Detect which cell encompasses the target text, then output its (x, y) center coordinate. 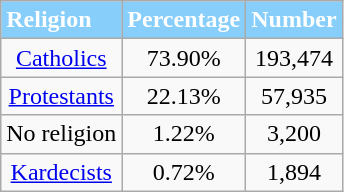
Religion (62, 20)
No religion (62, 134)
193,474 (294, 58)
Kardecists (62, 172)
3,200 (294, 134)
Number (294, 20)
Catholics (62, 58)
73.90% (184, 58)
1,894 (294, 172)
22.13% (184, 96)
1.22% (184, 134)
0.72% (184, 172)
Percentage (184, 20)
Protestants (62, 96)
57,935 (294, 96)
